Identify which cell holds the provided text, then report its [X, Y] central coordinate. 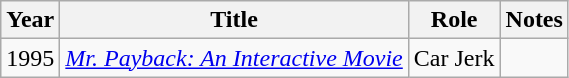
Year [30, 20]
1995 [30, 58]
Title [234, 20]
Role [454, 20]
Mr. Payback: An Interactive Movie [234, 58]
Notes [534, 20]
Car Jerk [454, 58]
